Identify which cell holds the provided text, then report its [X, Y] central coordinate. 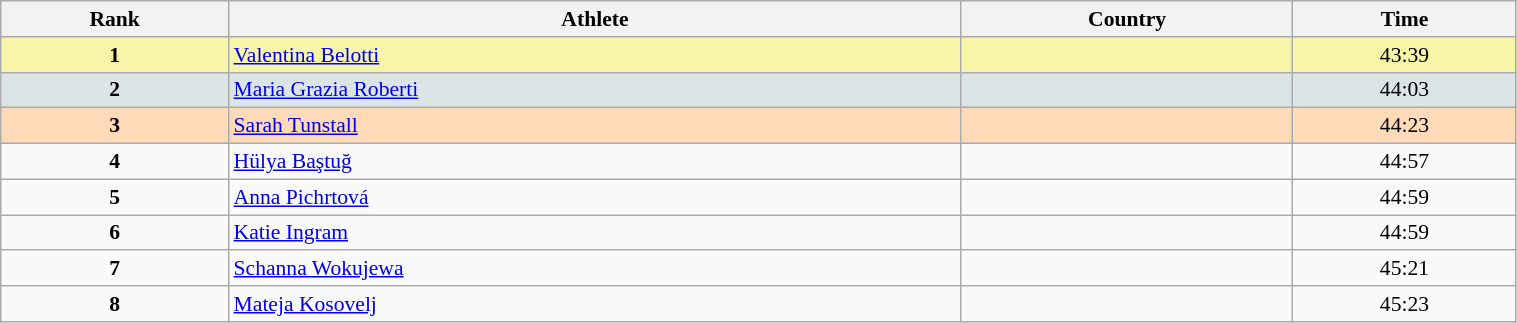
1 [115, 55]
45:23 [1404, 304]
Athlete [596, 19]
Schanna Wokujewa [596, 269]
Sarah Tunstall [596, 126]
Mateja Kosovelj [596, 304]
Valentina Belotti [596, 55]
4 [115, 162]
7 [115, 269]
Country [1127, 19]
8 [115, 304]
Katie Ingram [596, 233]
3 [115, 126]
2 [115, 90]
44:57 [1404, 162]
Rank [115, 19]
44:23 [1404, 126]
Time [1404, 19]
Anna Pichrtová [596, 197]
45:21 [1404, 269]
Hülya Baştuğ [596, 162]
43:39 [1404, 55]
Maria Grazia Roberti [596, 90]
44:03 [1404, 90]
6 [115, 233]
5 [115, 197]
